Find where the given text appears and provide that cell's center as (X, Y) coordinate. 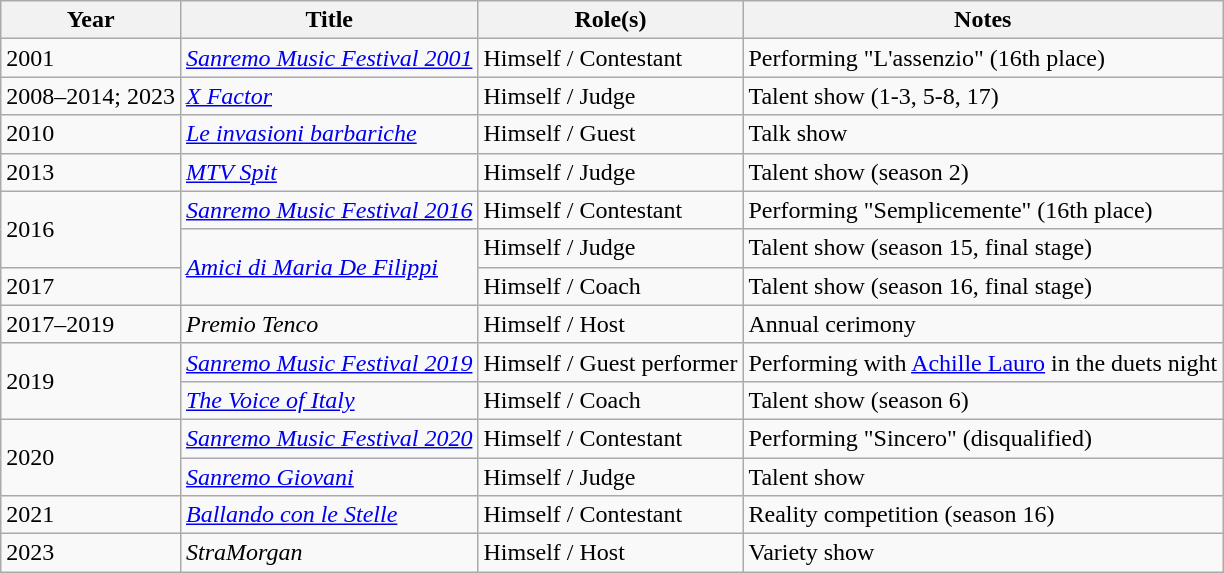
Talent show (season 16, final stage) (983, 286)
Performing "L'assenzio" (16th place) (983, 58)
Himself / Guest (610, 134)
X Factor (328, 96)
Talent show (1-3, 5-8, 17) (983, 96)
StraMorgan (328, 553)
The Voice of Italy (328, 400)
Role(s) (610, 20)
2017 (91, 286)
Sanremo Music Festival 2016 (328, 210)
Amici di Maria De Filippi (328, 267)
Annual cerimony (983, 324)
Variety show (983, 553)
Talk show (983, 134)
2008–2014; 2023 (91, 96)
Talent show (season 2) (983, 172)
2021 (91, 515)
2010 (91, 134)
2013 (91, 172)
Performing "Sincero" (disqualified) (983, 438)
2023 (91, 553)
Premio Tenco (328, 324)
2020 (91, 457)
Reality competition (season 16) (983, 515)
Le invasioni barbariche (328, 134)
Sanremo Music Festival 2001 (328, 58)
2016 (91, 229)
MTV Spit (328, 172)
Sanremo Giovani (328, 477)
Talent show (season 15, final stage) (983, 248)
2017–2019 (91, 324)
Himself / Guest performer (610, 362)
2019 (91, 381)
Performing with Achille Lauro in the duets night (983, 362)
Ballando con le Stelle (328, 515)
Year (91, 20)
Sanremo Music Festival 2019 (328, 362)
Notes (983, 20)
Sanremo Music Festival 2020 (328, 438)
Performing "Semplicemente" (16th place) (983, 210)
Title (328, 20)
Talent show (season 6) (983, 400)
2001 (91, 58)
Talent show (983, 477)
